From the cell containing the given text, extract its center point as [x, y] coordinate. 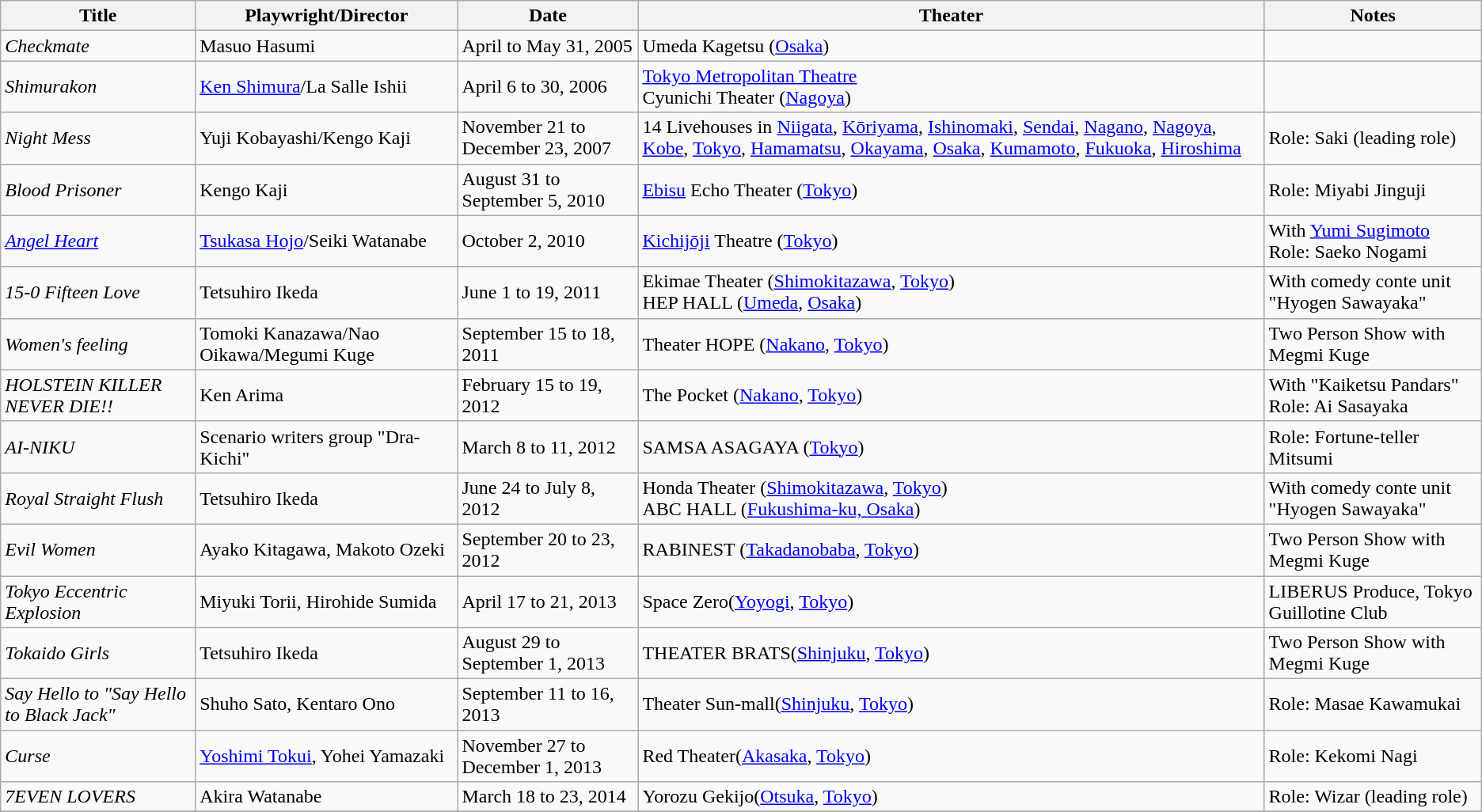
Red Theater(Akasaka, Tokyo) [952, 757]
Tokyo Eccentric Explosion [98, 601]
Theater Sun-mall(Shinjuku, Tokyo) [952, 704]
August 29 to September 1, 2013 [548, 654]
Ken Shimura/La Salle Ishii [326, 87]
With Yumi SugimotoRole: Saeko Nogami [1373, 241]
November 27 to December 1, 2013 [548, 757]
April 17 to 21, 2013 [548, 601]
Yuji Kobayashi/Kengo Kaji [326, 138]
Umeda Kagetsu (Osaka) [952, 46]
Tomoki Kanazawa/Nao Oikawa/Megumi Kuge [326, 343]
June 24 to July 8, 2012 [548, 499]
Shimurakon [98, 87]
April 6 to 30, 2006 [548, 87]
November 21 to December 23, 2007 [548, 138]
Role: Saki (leading role) [1373, 138]
Say Hello to "Say Hello to Black Jack" [98, 704]
Ayako Kitagawa, Makoto Ozeki [326, 549]
Yoshimi Tokui, Yohei Yamazaki [326, 757]
Angel Heart [98, 241]
Tokaido Girls [98, 654]
Kengo Kaji [326, 190]
Tsukasa Hojo/Seiki Watanabe [326, 241]
HOLSTEIN KILLER NEVER DIE!! [98, 396]
Evil Women [98, 549]
Role: Masae Kawamukai [1373, 704]
LIBERUS Produce, Tokyo Guillotine Club [1373, 601]
Shuho Sato, Kentaro Ono [326, 704]
Kichijōji Theatre (Tokyo) [952, 241]
Theater [952, 16]
Miyuki Torii, Hirohide Sumida [326, 601]
Ekimae Theater (Shimokitazawa, Tokyo)HEP HALL (Umeda, Osaka) [952, 293]
Checkmate [98, 46]
Yorozu Gekijo(Otsuka, Tokyo) [952, 797]
Notes [1373, 16]
Curse [98, 757]
RABINEST (Takadanobaba, Tokyo) [952, 549]
Women's feeling [98, 343]
Royal Straight Flush [98, 499]
Title [98, 16]
August 31 to September 5, 2010 [548, 190]
Night Mess [98, 138]
With "Kaiketsu Pandars"Role: Ai Sasayaka [1373, 396]
April to May 31, 2005 [548, 46]
Theater HOPE (Nakano, Tokyo) [952, 343]
February 15 to 19, 2012 [548, 396]
Date [548, 16]
Blood Prisoner [98, 190]
SAMSA ASAGAYA (Tokyo) [952, 446]
Role: Miyabi Jinguji [1373, 190]
Masuo Hasumi [326, 46]
Scenario writers group "Dra-Kichi" [326, 446]
15-0 Fifteen Love [98, 293]
THEATER BRATS(Shinjuku, Tokyo) [952, 654]
Tokyo Metropolitan TheatreCyunichi Theater (Nagoya) [952, 87]
Ebisu Echo Theater (Tokyo) [952, 190]
Role: Fortune-teller Mitsumi [1373, 446]
Space Zero(Yoyogi, Tokyo) [952, 601]
14 Livehouses in Niigata, Kōriyama, Ishinomaki, Sendai, Nagano, Nagoya, Kobe, Tokyo, Hamamatsu, Okayama, Osaka, Kumamoto, Fukuoka, Hiroshima [952, 138]
September 11 to 16, 2013 [548, 704]
September 20 to 23, 2012 [548, 549]
Ken Arima [326, 396]
7EVEN LOVERS [98, 797]
June 1 to 19, 2011 [548, 293]
The Pocket (Nakano, Tokyo) [952, 396]
March 18 to 23, 2014 [548, 797]
October 2, 2010 [548, 241]
Akira Watanabe [326, 797]
September 15 to 18, 2011 [548, 343]
Playwright/Director [326, 16]
Role: Wizar (leading role) [1373, 797]
AI-NIKU [98, 446]
Honda Theater (Shimokitazawa, Tokyo)ABC HALL (Fukushima-ku, Osaka) [952, 499]
Role: Kekomi Nagi [1373, 757]
March 8 to 11, 2012 [548, 446]
